Detect which cell encompasses the target text, then output its [x, y] center coordinate. 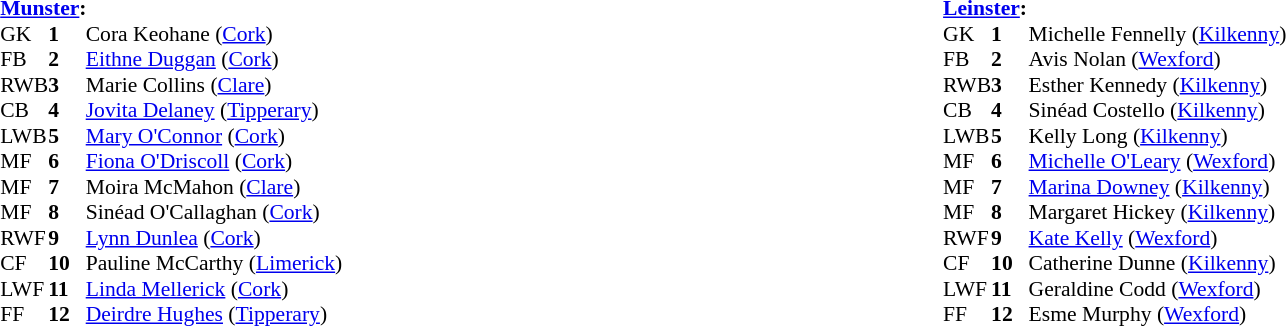
Mary O'Connor (Cork) [214, 136]
Eithne Duggan (Cork) [214, 59]
Lynn Dunlea (Cork) [214, 238]
Cora Keohane (Cork) [214, 34]
Jovita Delaney (Tipperary) [214, 111]
Moira McMahon (Clare) [214, 187]
Pauline McCarthy (Limerick) [214, 263]
Linda Mellerick (Cork) [214, 289]
Marie Collins (Clare) [214, 85]
Fiona O'Driscoll (Cork) [214, 161]
Sinéad O'Callaghan (Cork) [214, 213]
